Provide the [x, y] coordinate of the cell's center where the given text is located.  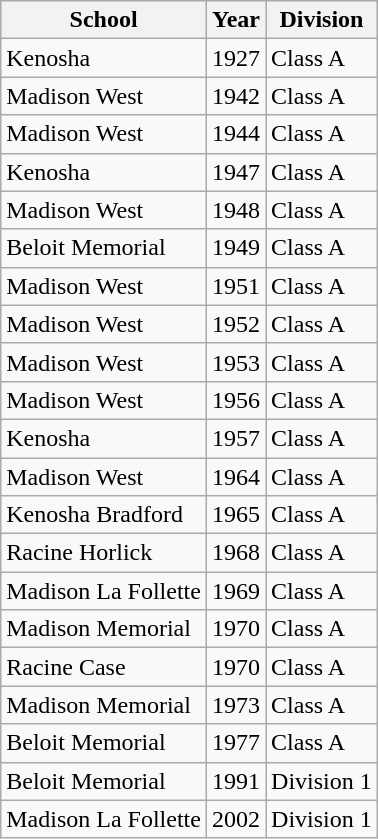
1949 [236, 248]
1965 [236, 515]
1951 [236, 286]
1947 [236, 172]
1964 [236, 477]
Year [236, 20]
Division [322, 20]
Racine Horlick [104, 553]
School [104, 20]
1942 [236, 96]
1969 [236, 591]
1948 [236, 210]
1973 [236, 705]
1953 [236, 362]
1968 [236, 553]
1991 [236, 781]
1957 [236, 438]
1956 [236, 400]
Racine Case [104, 667]
1927 [236, 58]
Kenosha Bradford [104, 515]
2002 [236, 819]
1977 [236, 743]
1952 [236, 324]
1944 [236, 134]
